For the text-containing cell, return its midpoint in (X, Y) coordinate format. 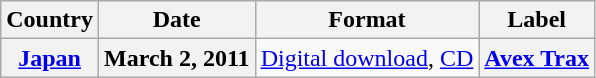
Avex Trax (537, 58)
Date (176, 20)
Format (367, 20)
Digital download, CD (367, 58)
Label (537, 20)
March 2, 2011 (176, 58)
Japan (50, 58)
Country (50, 20)
